For the text-containing cell, return its midpoint in (X, Y) coordinate format. 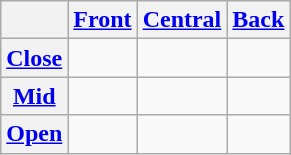
Open (34, 134)
Front (102, 20)
Central (182, 20)
Mid (34, 96)
Close (34, 58)
Back (258, 20)
